Return [X, Y] of the center of cell containing provided text 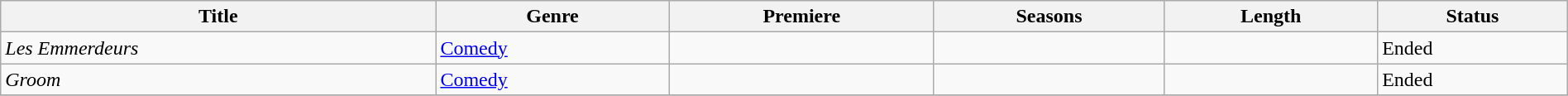
Premiere [801, 17]
Seasons [1049, 17]
Groom [218, 79]
Status [1473, 17]
Title [218, 17]
Les Emmerdeurs [218, 48]
Genre [552, 17]
Length [1271, 17]
